Pinpoint the cell where the given text exists, returning its (x, y) midpoint coordinate. 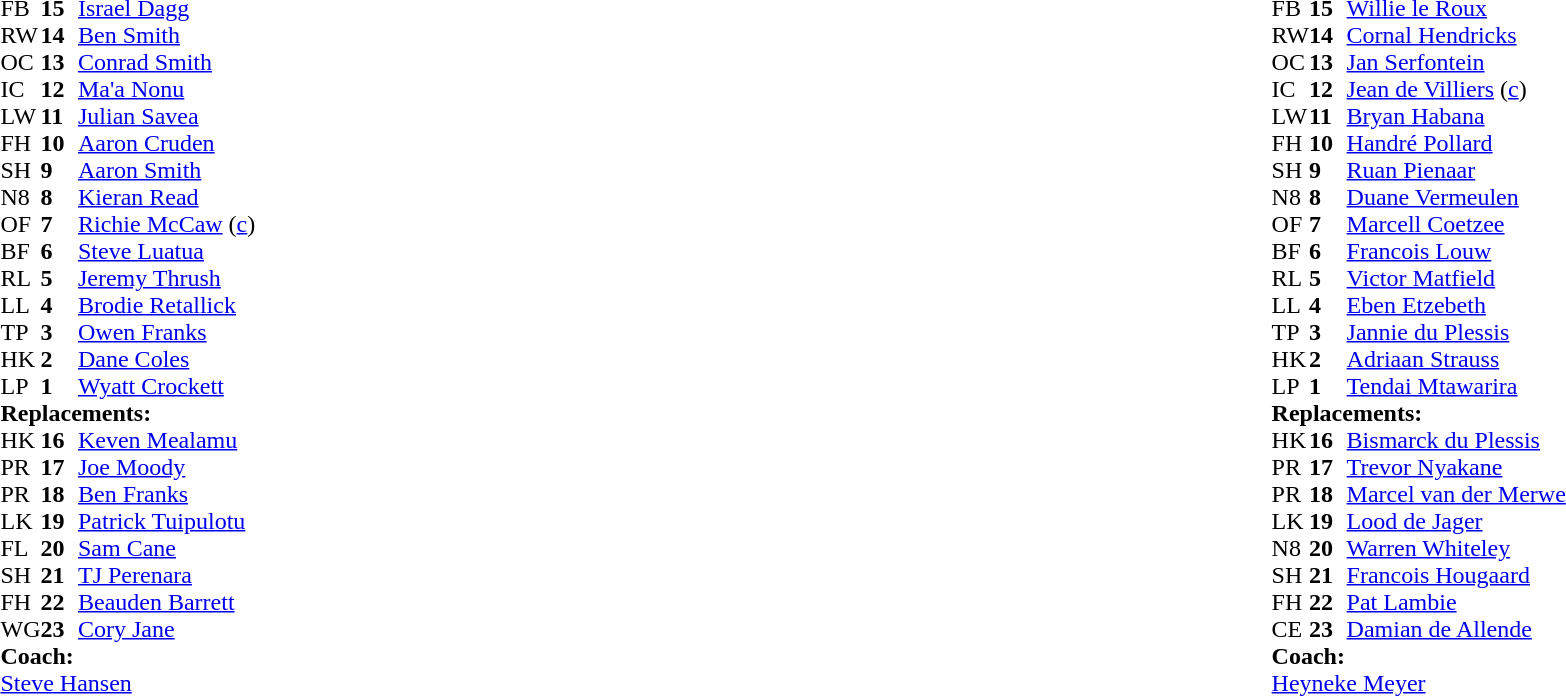
Conrad Smith (166, 62)
Cornal Hendricks (1456, 36)
Eben Etzebeth (1456, 306)
Handré Pollard (1456, 144)
Warren Whiteley (1456, 548)
Adriaan Strauss (1456, 360)
Jean de Villiers (c) (1456, 90)
Keven Mealamu (166, 440)
Duane Vermeulen (1456, 198)
Trevor Nyakane (1456, 468)
Pat Lambie (1456, 602)
Francois Louw (1456, 252)
Dane Coles (166, 360)
FL (20, 548)
Julian Savea (166, 116)
Marcel van der Merwe (1456, 494)
Bryan Habana (1456, 116)
Marcell Coetzee (1456, 224)
Victor Matfield (1456, 278)
Owen Franks (166, 332)
Aaron Cruden (166, 144)
Ruan Pienaar (1456, 170)
Ben Franks (166, 494)
Brodie Retallick (166, 306)
WG (20, 630)
Aaron Smith (166, 170)
Tendai Mtawarira (1456, 386)
Richie McCaw (c) (166, 224)
Wyatt Crockett (166, 386)
Ma'a Nonu (166, 90)
Beauden Barrett (166, 602)
Francois Hougaard (1456, 576)
Jannie du Plessis (1456, 332)
CE (1291, 630)
Cory Jane (166, 630)
Damian de Allende (1456, 630)
Lood de Jager (1456, 522)
Patrick Tuipulotu (166, 522)
Kieran Read (166, 198)
Jan Serfontein (1456, 62)
Bismarck du Plessis (1456, 440)
Jeremy Thrush (166, 278)
TJ Perenara (166, 576)
Ben Smith (166, 36)
Sam Cane (166, 548)
Steve Luatua (166, 252)
Joe Moody (166, 468)
